Locate the cell with the specified text and output its (x, y) center coordinate. 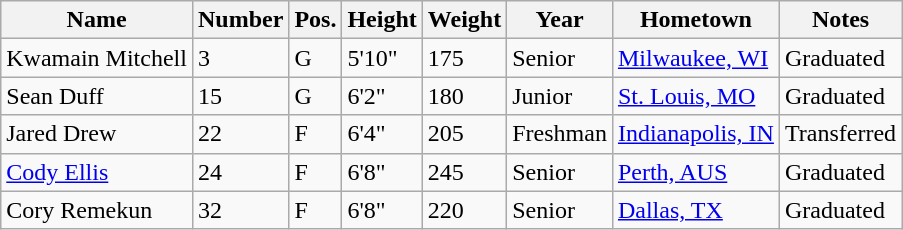
Pos. (316, 20)
Year (560, 20)
Cody Ellis (97, 172)
Hometown (696, 20)
Cory Remekun (97, 210)
6'2" (382, 96)
24 (240, 172)
Dallas, TX (696, 210)
245 (464, 172)
Notes (840, 20)
St. Louis, MO (696, 96)
Kwamain Mitchell (97, 58)
Jared Drew (97, 134)
6'4" (382, 134)
32 (240, 210)
Name (97, 20)
Junior (560, 96)
Freshman (560, 134)
Weight (464, 20)
Height (382, 20)
Sean Duff (97, 96)
220 (464, 210)
5'10" (382, 58)
Transferred (840, 134)
205 (464, 134)
175 (464, 58)
Perth, AUS (696, 172)
Number (240, 20)
Indianapolis, IN (696, 134)
Milwaukee, WI (696, 58)
180 (464, 96)
3 (240, 58)
15 (240, 96)
22 (240, 134)
